Detect which cell encompasses the target text, then output its [X, Y] center coordinate. 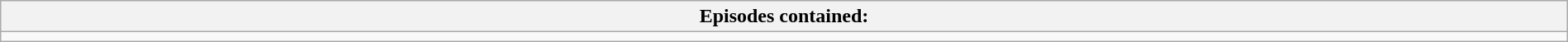
Episodes contained: [784, 16]
